Provide the [X, Y] coordinate of the cell's center where the given text is located.  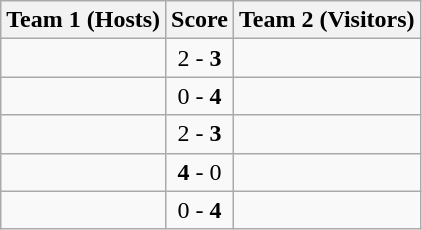
Team 1 (Hosts) [84, 20]
Score [200, 20]
Team 2 (Visitors) [328, 20]
4 - 0 [200, 172]
